Determine the (x, y) coordinate at the center of the cell enclosing the given text.  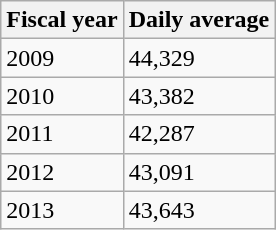
2009 (62, 58)
42,287 (199, 134)
2012 (62, 172)
2010 (62, 96)
2011 (62, 134)
44,329 (199, 58)
Daily average (199, 20)
43,643 (199, 210)
43,091 (199, 172)
2013 (62, 210)
43,382 (199, 96)
Fiscal year (62, 20)
